Output the (x, y) coordinate of the center of the cell containing the given text.  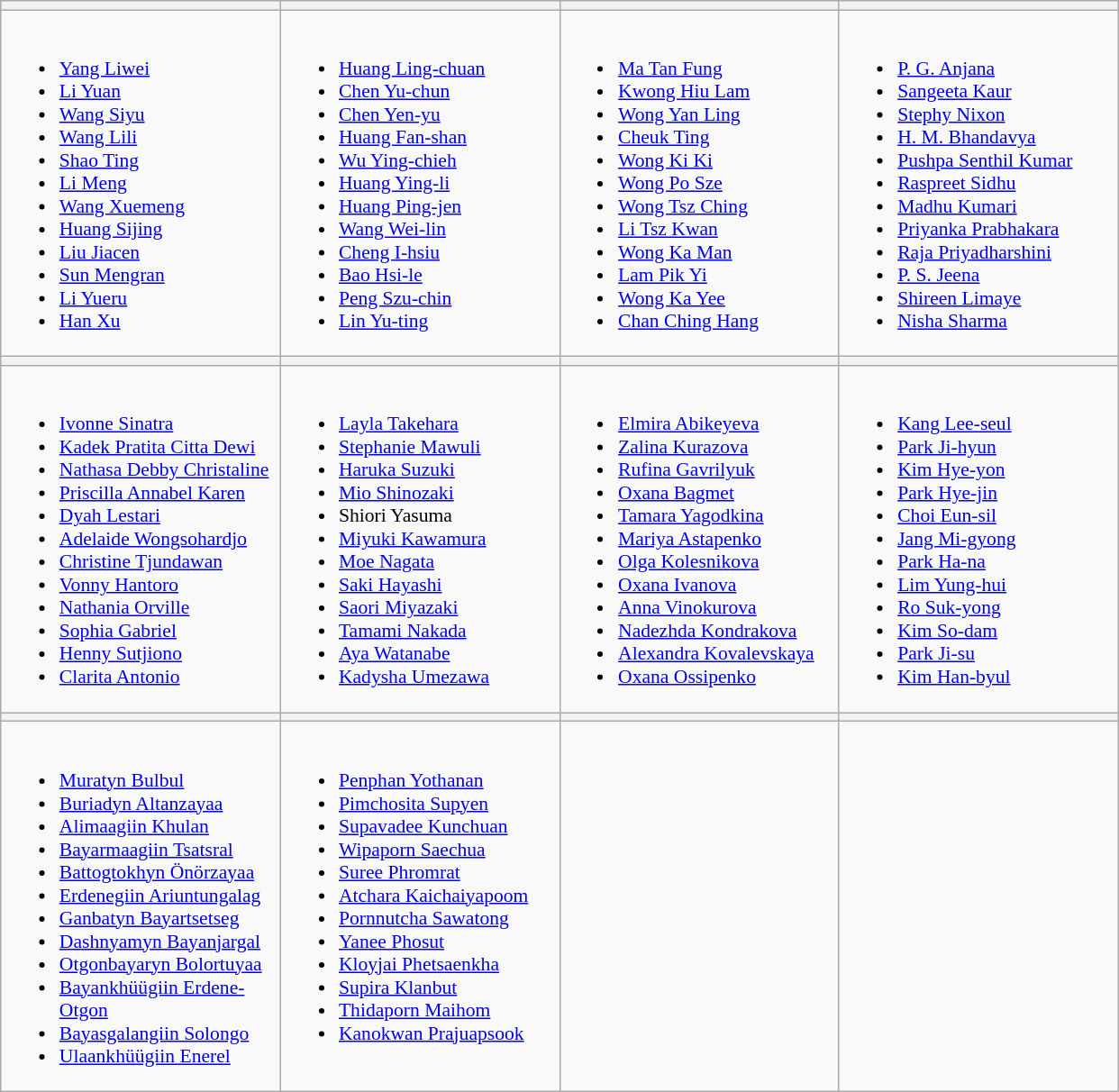
Kang Lee-seulPark Ji-hyunKim Hye-yonPark Hye-jinChoi Eun-silJang Mi-gyongPark Ha-naLim Yung-huiRo Suk-yongKim So-damPark Ji-suKim Han-byul (978, 539)
Yang LiweiLi YuanWang SiyuWang LiliShao TingLi MengWang XuemengHuang SijingLiu JiacenSun MengranLi YueruHan Xu (141, 184)
Ma Tan FungKwong Hiu LamWong Yan LingCheuk TingWong Ki KiWong Po SzeWong Tsz ChingLi Tsz KwanWong Ka ManLam Pik YiWong Ka YeeChan Ching Hang (699, 184)
